Determine the [X, Y] coordinate at the center of the cell enclosing the given text.  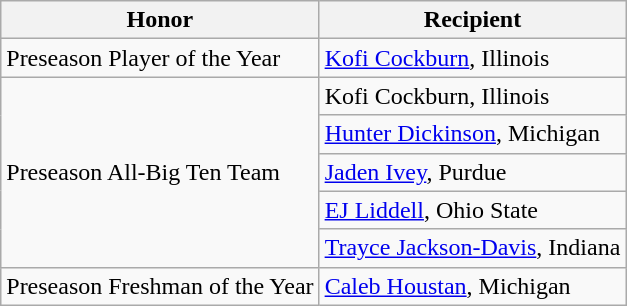
Preseason All-Big Ten Team [160, 172]
Caleb Houstan, Michigan [472, 286]
Preseason Freshman of the Year [160, 286]
Hunter Dickinson, Michigan [472, 134]
Recipient [472, 20]
Jaden Ivey, Purdue [472, 172]
Trayce Jackson-Davis, Indiana [472, 248]
Preseason Player of the Year [160, 58]
EJ Liddell, Ohio State [472, 210]
Honor [160, 20]
